Scan for the cell matching the given text and deliver its (X, Y) coordinate at center. 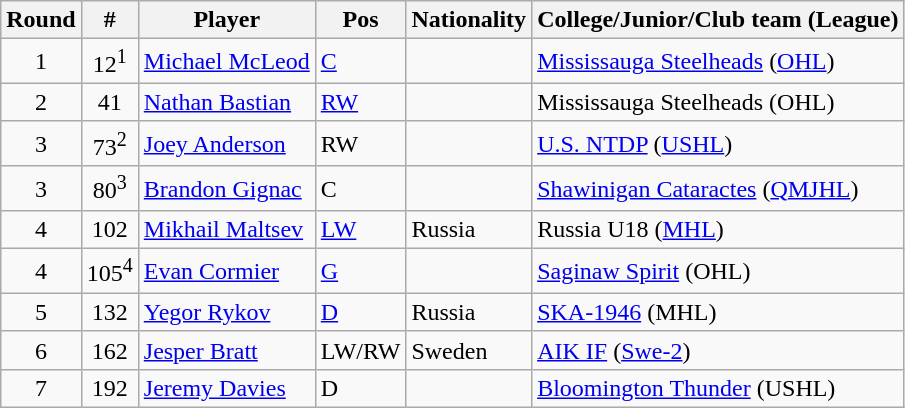
121 (110, 62)
College/Junior/Club team (League) (718, 20)
G (360, 272)
Player (226, 20)
Evan Cormier (226, 272)
LW/RW (360, 350)
Yegor Rykov (226, 312)
Sweden (469, 350)
Pos (360, 20)
Round (41, 20)
Bloomington Thunder (USHL) (718, 388)
2 (41, 102)
6 (41, 350)
41 (110, 102)
Jesper Bratt (226, 350)
132 (110, 312)
7 (41, 388)
5 (41, 312)
Mikhail Maltsev (226, 230)
1054 (110, 272)
# (110, 20)
803 (110, 188)
102 (110, 230)
732 (110, 144)
192 (110, 388)
Brandon Gignac (226, 188)
1 (41, 62)
Nationality (469, 20)
SKA-1946 (MHL) (718, 312)
Saginaw Spirit (OHL) (718, 272)
AIK IF (Swe-2) (718, 350)
LW (360, 230)
Shawinigan Cataractes (QMJHL) (718, 188)
Nathan Bastian (226, 102)
162 (110, 350)
U.S. NTDP (USHL) (718, 144)
Michael McLeod (226, 62)
Russia U18 (MHL) (718, 230)
Jeremy Davies (226, 388)
Joey Anderson (226, 144)
